Pinpoint the cell where the given text exists, returning its (x, y) midpoint coordinate. 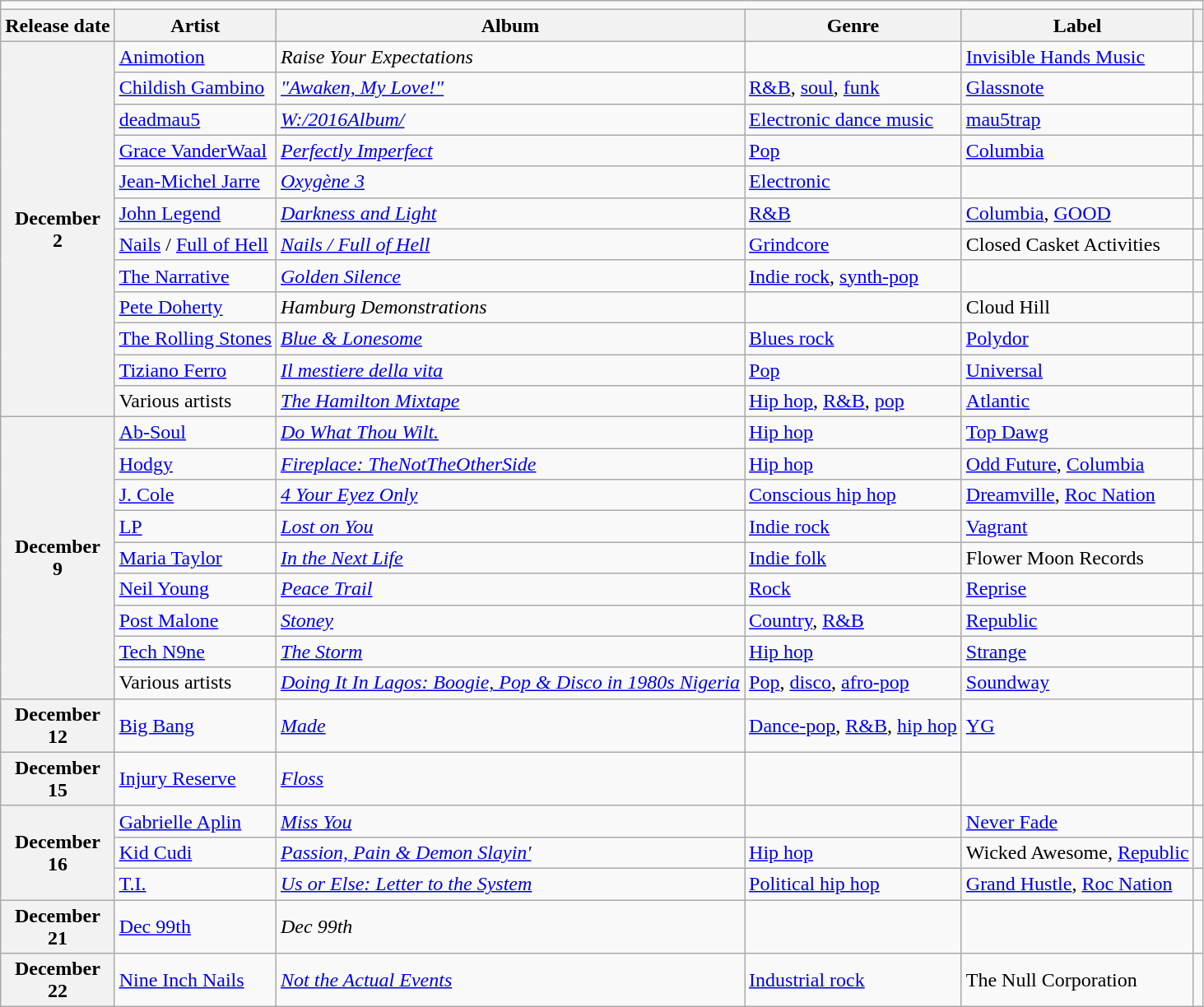
In the Next Life (510, 558)
Perfectly Imperfect (510, 151)
Pete Doherty (195, 307)
Not the Actual Events (510, 981)
deadmau5 (195, 119)
Indie rock (853, 527)
Universal (1077, 369)
Raise Your Expectations (510, 57)
Neil Young (195, 589)
Cloud Hill (1077, 307)
Hodgy (195, 464)
Darkness and Light (510, 213)
Jean-Michel Jarre (195, 182)
Oxygène 3 (510, 182)
Ab-Soul (195, 433)
Electronic (853, 182)
LP (195, 527)
Lost on You (510, 527)
W:/2016Album/ (510, 119)
Invisible Hands Music (1077, 57)
Dance-pop, R&B, hip hop (853, 726)
Genre (853, 26)
Us or Else: Letter to the System (510, 884)
The Null Corporation (1077, 981)
Artist (195, 26)
Stoney (510, 620)
Miss You (510, 821)
Passion, Pain & Demon Slayin' (510, 852)
December 12 (58, 726)
Columbia (1077, 151)
Maria Taylor (195, 558)
December16 (58, 852)
Indie rock, synth-pop (853, 276)
T.I. (195, 884)
Grindcore (853, 244)
4 Your Eyez Only (510, 495)
Album (510, 26)
Soundway (1077, 683)
Rock (853, 589)
Label (1077, 26)
Do What Thou Wilt. (510, 433)
Gabrielle Aplin (195, 821)
R&B, soul, funk (853, 88)
Country, R&B (853, 620)
Polydor (1077, 338)
Top Dawg (1077, 433)
Electronic dance music (853, 119)
J. Cole (195, 495)
"Awaken, My Love!" (510, 88)
Wicked Awesome, Republic (1077, 852)
Flower Moon Records (1077, 558)
Never Fade (1077, 821)
The Narrative (195, 276)
December9 (58, 558)
The Hamilton Mixtape (510, 401)
Animotion (195, 57)
Strange (1077, 652)
December 22 (58, 981)
Made (510, 726)
Injury Reserve (195, 778)
Political hip hop (853, 884)
Glassnote (1077, 88)
Fireplace: TheNotTheOtherSide (510, 464)
Closed Casket Activities (1077, 244)
John Legend (195, 213)
Blue & Lonesome (510, 338)
Release date (58, 26)
Blues rock (853, 338)
Conscious hip hop (853, 495)
December15 (58, 778)
Hamburg Demonstrations (510, 307)
Doing It In Lagos: Boogie, Pop & Disco in 1980s Nigeria (510, 683)
Industrial rock (853, 981)
Childish Gambino (195, 88)
Dreamville, Roc Nation (1077, 495)
mau5trap (1077, 119)
Post Malone (195, 620)
Vagrant (1077, 527)
December 21 (58, 926)
The Rolling Stones (195, 338)
Republic (1077, 620)
Tech N9ne (195, 652)
Big Bang (195, 726)
Grand Hustle, Roc Nation (1077, 884)
Peace Trail (510, 589)
Odd Future, Columbia (1077, 464)
Pop, disco, afro-pop (853, 683)
Il mestiere della vita (510, 369)
YG (1077, 726)
Atlantic (1077, 401)
Kid Cudi (195, 852)
Reprise (1077, 589)
Grace VanderWaal (195, 151)
Columbia, GOOD (1077, 213)
The Storm (510, 652)
Nine Inch Nails (195, 981)
Hip hop, R&B, pop (853, 401)
Golden Silence (510, 276)
Indie folk (853, 558)
Floss (510, 778)
R&B (853, 213)
Tiziano Ferro (195, 369)
December2 (58, 229)
